Return the [X, Y] coordinate for the center point of the cell that contains the specified text.  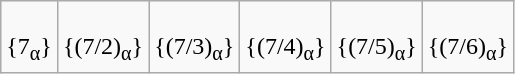
{(7/6)α} [468, 36]
{(7/5)α} [376, 36]
{(7/2)α} [102, 36]
{(7/3)α} [194, 36]
{7α} [30, 36]
{(7/4)α} [286, 36]
